Return [X, Y] of the center of cell containing provided text 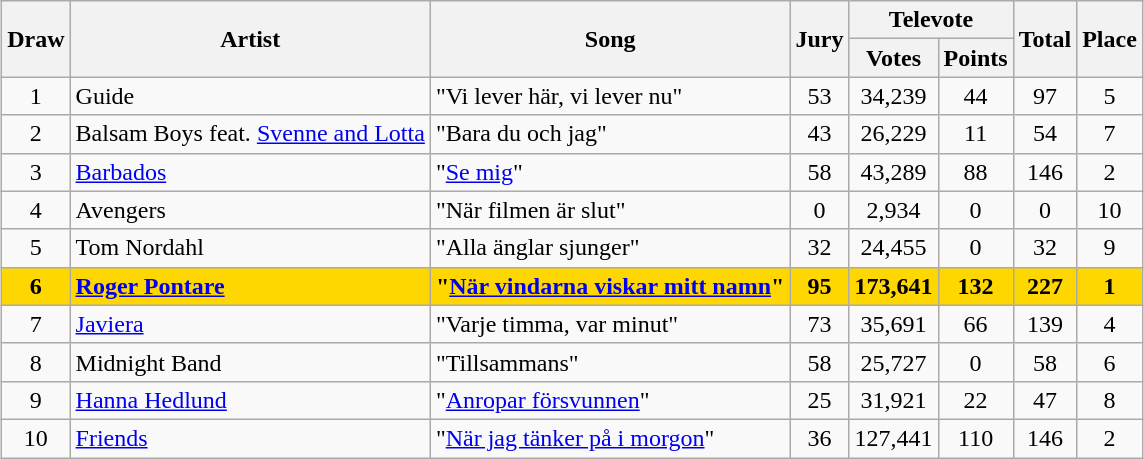
31,921 [894, 400]
26,229 [894, 134]
Tom Nordahl [250, 248]
"Bara du och jag" [610, 134]
127,441 [894, 438]
Votes [894, 58]
"Tillsammans" [610, 362]
22 [976, 400]
"Anropar försvunnen" [610, 400]
Hanna Hedlund [250, 400]
Televote [931, 20]
Roger Pontare [250, 286]
Draw [36, 39]
"När filmen är slut" [610, 210]
"Varje timma, var minut" [610, 324]
73 [820, 324]
43,289 [894, 172]
44 [976, 96]
35,691 [894, 324]
"När jag tänker på i morgon" [610, 438]
Points [976, 58]
Song [610, 39]
Balsam Boys feat. Svenne and Lotta [250, 134]
173,641 [894, 286]
2,934 [894, 210]
47 [1045, 400]
"Se mig" [610, 172]
24,455 [894, 248]
88 [976, 172]
227 [1045, 286]
Javiera [250, 324]
36 [820, 438]
95 [820, 286]
25,727 [894, 362]
"Alla änglar sjunger" [610, 248]
132 [976, 286]
Midnight Band [250, 362]
54 [1045, 134]
Jury [820, 39]
Place [1110, 39]
Barbados [250, 172]
Avengers [250, 210]
34,239 [894, 96]
110 [976, 438]
11 [976, 134]
Artist [250, 39]
"När vindarna viskar mitt namn" [610, 286]
3 [36, 172]
139 [1045, 324]
53 [820, 96]
97 [1045, 96]
Total [1045, 39]
66 [976, 324]
25 [820, 400]
43 [820, 134]
Friends [250, 438]
Guide [250, 96]
"Vi lever här, vi lever nu" [610, 96]
